Locate the cell with the specified text and output its [X, Y] center coordinate. 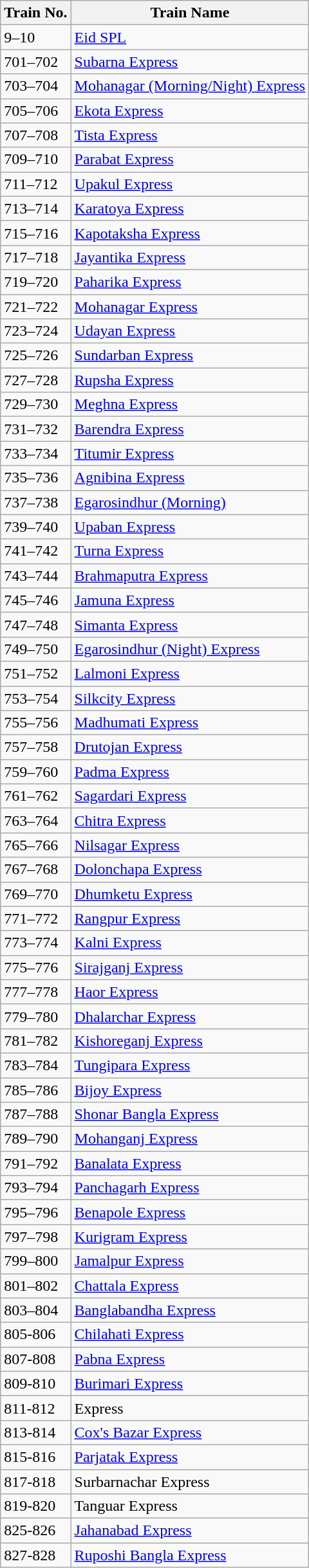
Mohanagar (Morning/Night) Express [190, 86]
787–788 [36, 1115]
Titumir Express [190, 453]
Kishoreganj Express [190, 1041]
805-806 [36, 1335]
775–776 [36, 967]
Jamalpur Express [190, 1261]
Chilahati Express [190, 1335]
739–740 [36, 527]
723–724 [36, 331]
Simanta Express [190, 624]
Ekota Express [190, 111]
Udayan Express [190, 331]
Karatoya Express [190, 208]
Agnibina Express [190, 478]
791–792 [36, 1163]
Banalata Express [190, 1163]
Mohanagar Express [190, 307]
Sirajganj Express [190, 967]
827-828 [36, 1555]
779–780 [36, 1016]
Silkcity Express [190, 698]
809-810 [36, 1383]
Shonar Bangla Express [190, 1115]
Jamuna Express [190, 600]
Train No. [36, 13]
771–772 [36, 918]
9–10 [36, 37]
807-808 [36, 1359]
753–754 [36, 698]
Rupsha Express [190, 380]
Express [190, 1408]
825-826 [36, 1531]
731–732 [36, 429]
715–716 [36, 233]
719–720 [36, 282]
Jayantika Express [190, 257]
801–802 [36, 1286]
Cox's Bazar Express [190, 1432]
Dolonchapa Express [190, 870]
765–766 [36, 845]
793–794 [36, 1188]
Chattala Express [190, 1286]
761–762 [36, 796]
Upakul Express [190, 184]
703–704 [36, 86]
741–742 [36, 551]
Meghna Express [190, 405]
Drutojan Express [190, 747]
701–702 [36, 62]
Surbarnachar Express [190, 1481]
Eid SPL [190, 37]
767–768 [36, 870]
Bijoy Express [190, 1090]
735–736 [36, 478]
783–784 [36, 1065]
Benapole Express [190, 1212]
Parabat Express [190, 160]
Barendra Express [190, 429]
773–774 [36, 943]
737–738 [36, 502]
799–800 [36, 1261]
785–786 [36, 1090]
745–746 [36, 600]
Sagardari Express [190, 796]
707–708 [36, 135]
711–712 [36, 184]
751–752 [36, 673]
803–804 [36, 1310]
721–722 [36, 307]
713–714 [36, 208]
Brahmaputra Express [190, 576]
Lalmoni Express [190, 673]
Egarosindhur (Morning) [190, 502]
Sundarban Express [190, 356]
Pabna Express [190, 1359]
Tista Express [190, 135]
759–760 [36, 772]
Turna Express [190, 551]
Subarna Express [190, 62]
Rangpur Express [190, 918]
819-820 [36, 1506]
Dhumketu Express [190, 894]
Padma Express [190, 772]
Chitra Express [190, 821]
727–728 [36, 380]
Tanguar Express [190, 1506]
Egarosindhur (Night) Express [190, 649]
763–764 [36, 821]
Jahanabad Express [190, 1531]
749–750 [36, 649]
Upaban Express [190, 527]
Haor Express [190, 992]
729–730 [36, 405]
797–798 [36, 1237]
Paharika Express [190, 282]
789–790 [36, 1139]
Madhumati Express [190, 723]
Parjatak Express [190, 1457]
743–744 [36, 576]
769–770 [36, 894]
717–718 [36, 257]
Tungipara Express [190, 1065]
725–726 [36, 356]
Kurigram Express [190, 1237]
747–748 [36, 624]
733–734 [36, 453]
757–758 [36, 747]
709–710 [36, 160]
Banglabandha Express [190, 1310]
Burimari Express [190, 1383]
817-818 [36, 1481]
Ruposhi Bangla Express [190, 1555]
813-814 [36, 1432]
Dhalarchar Express [190, 1016]
815-816 [36, 1457]
781–782 [36, 1041]
705–706 [36, 111]
795–796 [36, 1212]
Train Name [190, 13]
Panchagarh Express [190, 1188]
Kalni Express [190, 943]
Nilsagar Express [190, 845]
755–756 [36, 723]
Mohanganj Express [190, 1139]
811-812 [36, 1408]
Kapotaksha Express [190, 233]
777–778 [36, 992]
